From the cell containing the given text, extract its center point as [X, Y] coordinate. 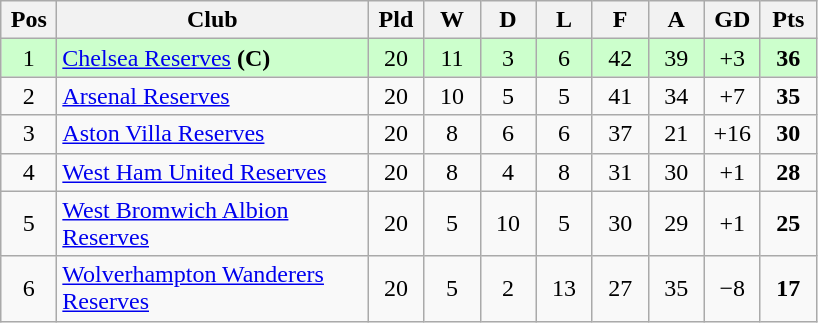
21 [676, 134]
F [620, 20]
Pos [29, 20]
+3 [732, 58]
34 [676, 96]
GD [732, 20]
25 [788, 224]
17 [788, 288]
A [676, 20]
Aston Villa Reserves [212, 134]
11 [452, 58]
Club [212, 20]
13 [564, 288]
−8 [732, 288]
42 [620, 58]
West Ham United Reserves [212, 172]
41 [620, 96]
Chelsea Reserves (C) [212, 58]
1 [29, 58]
D [508, 20]
Pts [788, 20]
29 [676, 224]
37 [620, 134]
39 [676, 58]
Pld [396, 20]
West Bromwich Albion Reserves [212, 224]
28 [788, 172]
+7 [732, 96]
+16 [732, 134]
W [452, 20]
31 [620, 172]
L [564, 20]
27 [620, 288]
Wolverhampton Wanderers Reserves [212, 288]
Arsenal Reserves [212, 96]
36 [788, 58]
